For the text-containing cell, return its midpoint in [x, y] coordinate format. 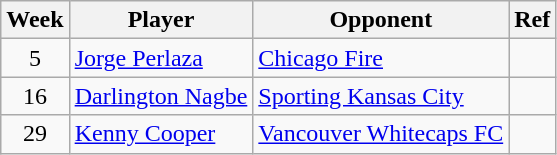
Chicago Fire [381, 58]
Kenny Cooper [161, 134]
5 [35, 58]
Sporting Kansas City [381, 96]
Vancouver Whitecaps FC [381, 134]
Jorge Perlaza [161, 58]
29 [35, 134]
Opponent [381, 20]
16 [35, 96]
Ref [532, 20]
Darlington Nagbe [161, 96]
Week [35, 20]
Player [161, 20]
